For the text-containing cell, return its midpoint in [X, Y] coordinate format. 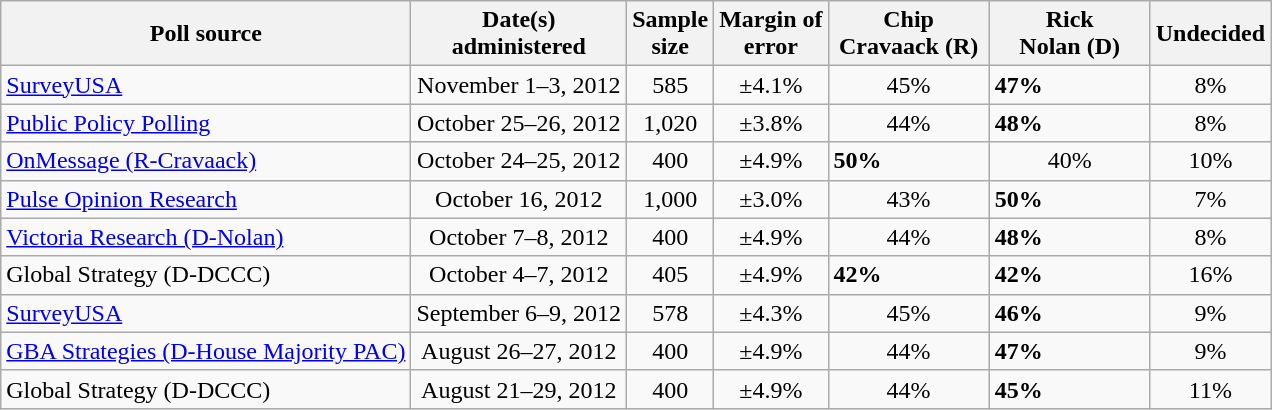
October 4–7, 2012 [519, 275]
46% [1070, 313]
±3.8% [771, 123]
±4.1% [771, 85]
7% [1210, 199]
±4.3% [771, 313]
August 26–27, 2012 [519, 351]
1,000 [670, 199]
October 7–8, 2012 [519, 237]
16% [1210, 275]
August 21–29, 2012 [519, 389]
October 24–25, 2012 [519, 161]
November 1–3, 2012 [519, 85]
September 6–9, 2012 [519, 313]
Margin of error [771, 34]
October 16, 2012 [519, 199]
Undecided [1210, 34]
10% [1210, 161]
40% [1070, 161]
1,020 [670, 123]
585 [670, 85]
Date(s)administered [519, 34]
October 25–26, 2012 [519, 123]
Pulse Opinion Research [206, 199]
11% [1210, 389]
578 [670, 313]
405 [670, 275]
ChipCravaack (R) [908, 34]
RickNolan (D) [1070, 34]
Poll source [206, 34]
Victoria Research (D-Nolan) [206, 237]
±3.0% [771, 199]
GBA Strategies (D-House Majority PAC) [206, 351]
43% [908, 199]
OnMessage (R-Cravaack) [206, 161]
Public Policy Polling [206, 123]
Samplesize [670, 34]
